Find where the given text appears and provide that cell's center as [x, y] coordinate. 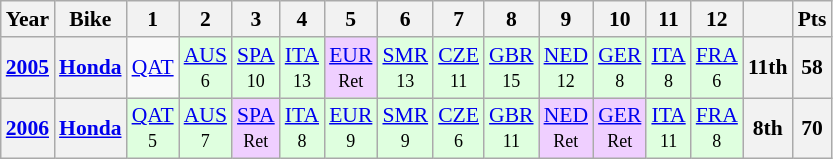
9 [566, 19]
3 [256, 19]
11 [668, 19]
8th [768, 128]
ITA13 [302, 68]
6 [405, 19]
SPA10 [256, 68]
11th [768, 68]
SMR9 [405, 128]
58 [812, 68]
10 [620, 19]
GBR11 [512, 128]
FRA6 [717, 68]
7 [458, 19]
1 [153, 19]
Pts [812, 19]
AUS7 [206, 128]
QAT5 [153, 128]
2 [206, 19]
EURRet [350, 68]
2005 [28, 68]
NED12 [566, 68]
SMR13 [405, 68]
Year [28, 19]
Bike [90, 19]
GBR15 [512, 68]
8 [512, 19]
5 [350, 19]
AUS6 [206, 68]
12 [717, 19]
GERRet [620, 128]
ITA11 [668, 128]
SPARet [256, 128]
FRA8 [717, 128]
QAT [153, 68]
CZE6 [458, 128]
GER8 [620, 68]
NEDRet [566, 128]
2006 [28, 128]
CZE11 [458, 68]
70 [812, 128]
EUR9 [350, 128]
4 [302, 19]
